Return [X, Y] of the center of cell containing provided text 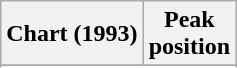
Peakposition [189, 34]
Chart (1993) [72, 34]
